Extract the [X, Y] coordinate from the center of the cell holding the provided text.  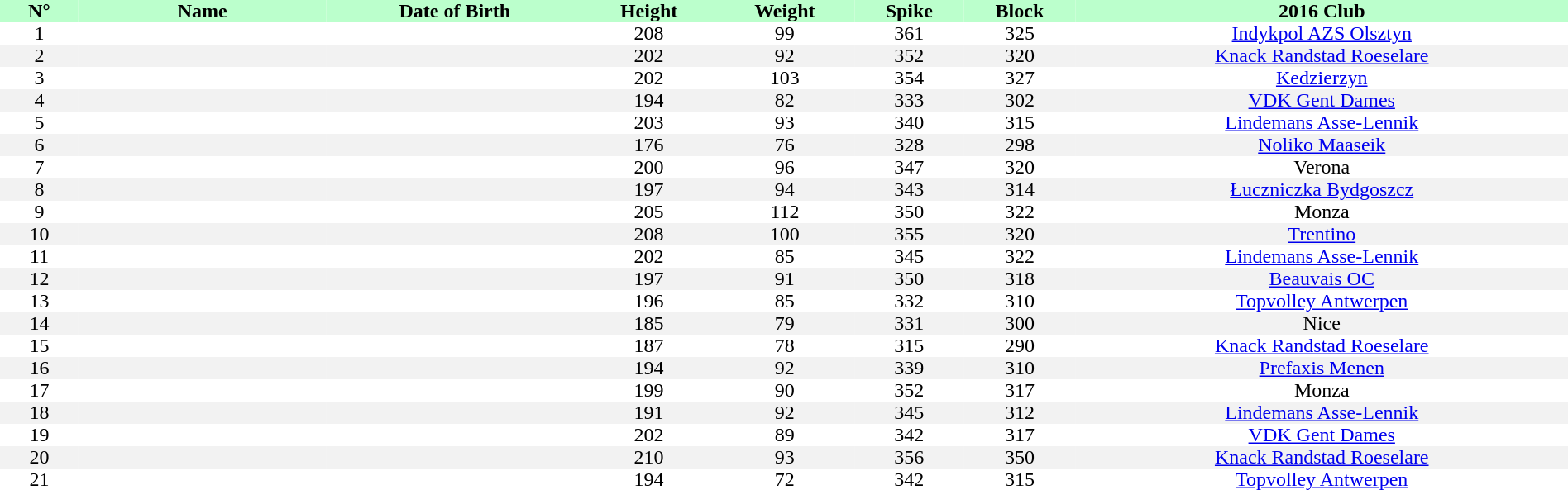
361 [909, 33]
94 [784, 190]
Noliko Maaseik [1322, 145]
Name [203, 12]
290 [1019, 345]
6 [40, 145]
Beauvais OC [1322, 279]
15 [40, 345]
13 [40, 301]
325 [1019, 33]
90 [784, 390]
16 [40, 369]
18 [40, 413]
Height [649, 12]
12 [40, 279]
10 [40, 235]
176 [649, 145]
20 [40, 458]
327 [1019, 78]
205 [649, 212]
2 [40, 56]
112 [784, 212]
N° [40, 12]
210 [649, 458]
19 [40, 435]
187 [649, 345]
1 [40, 33]
340 [909, 122]
318 [1019, 279]
302 [1019, 101]
314 [1019, 190]
89 [784, 435]
312 [1019, 413]
196 [649, 301]
76 [784, 145]
332 [909, 301]
100 [784, 235]
79 [784, 324]
Łuczniczka Bydgoszcz [1322, 190]
354 [909, 78]
331 [909, 324]
Verona [1322, 167]
99 [784, 33]
2016 Club [1322, 12]
200 [649, 167]
78 [784, 345]
96 [784, 167]
17 [40, 390]
5 [40, 122]
91 [784, 279]
9 [40, 212]
347 [909, 167]
14 [40, 324]
Block [1019, 12]
Kedzierzyn [1322, 78]
Prefaxis Menen [1322, 369]
Indykpol AZS Olsztyn [1322, 33]
355 [909, 235]
Date of Birth [455, 12]
203 [649, 122]
82 [784, 101]
333 [909, 101]
Topvolley Antwerpen [1322, 301]
Spike [909, 12]
8 [40, 190]
3 [40, 78]
298 [1019, 145]
7 [40, 167]
185 [649, 324]
Trentino [1322, 235]
199 [649, 390]
328 [909, 145]
300 [1019, 324]
Nice [1322, 324]
103 [784, 78]
342 [909, 435]
339 [909, 369]
356 [909, 458]
4 [40, 101]
191 [649, 413]
Weight [784, 12]
11 [40, 256]
343 [909, 190]
